Output the (x, y) coordinate of the center of the cell containing the given text.  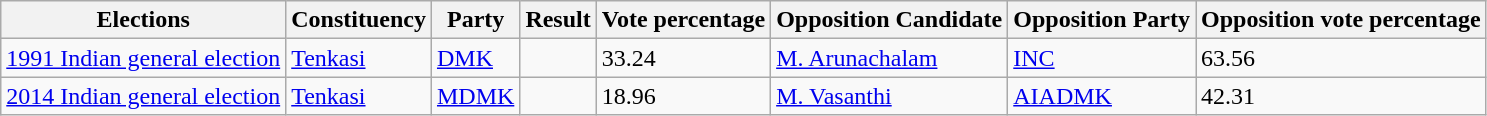
Result (558, 20)
1991 Indian general election (144, 58)
M. Vasanthi (890, 96)
63.56 (1342, 58)
Opposition vote percentage (1342, 20)
Elections (144, 20)
42.31 (1342, 96)
Vote percentage (683, 20)
Party (475, 20)
33.24 (683, 58)
Constituency (359, 20)
Opposition Party (1102, 20)
18.96 (683, 96)
M. Arunachalam (890, 58)
Opposition Candidate (890, 20)
INC (1102, 58)
MDMK (475, 96)
2014 Indian general election (144, 96)
AIADMK (1102, 96)
DMK (475, 58)
